Extract the [x, y] coordinate from the center of the cell holding the provided text.  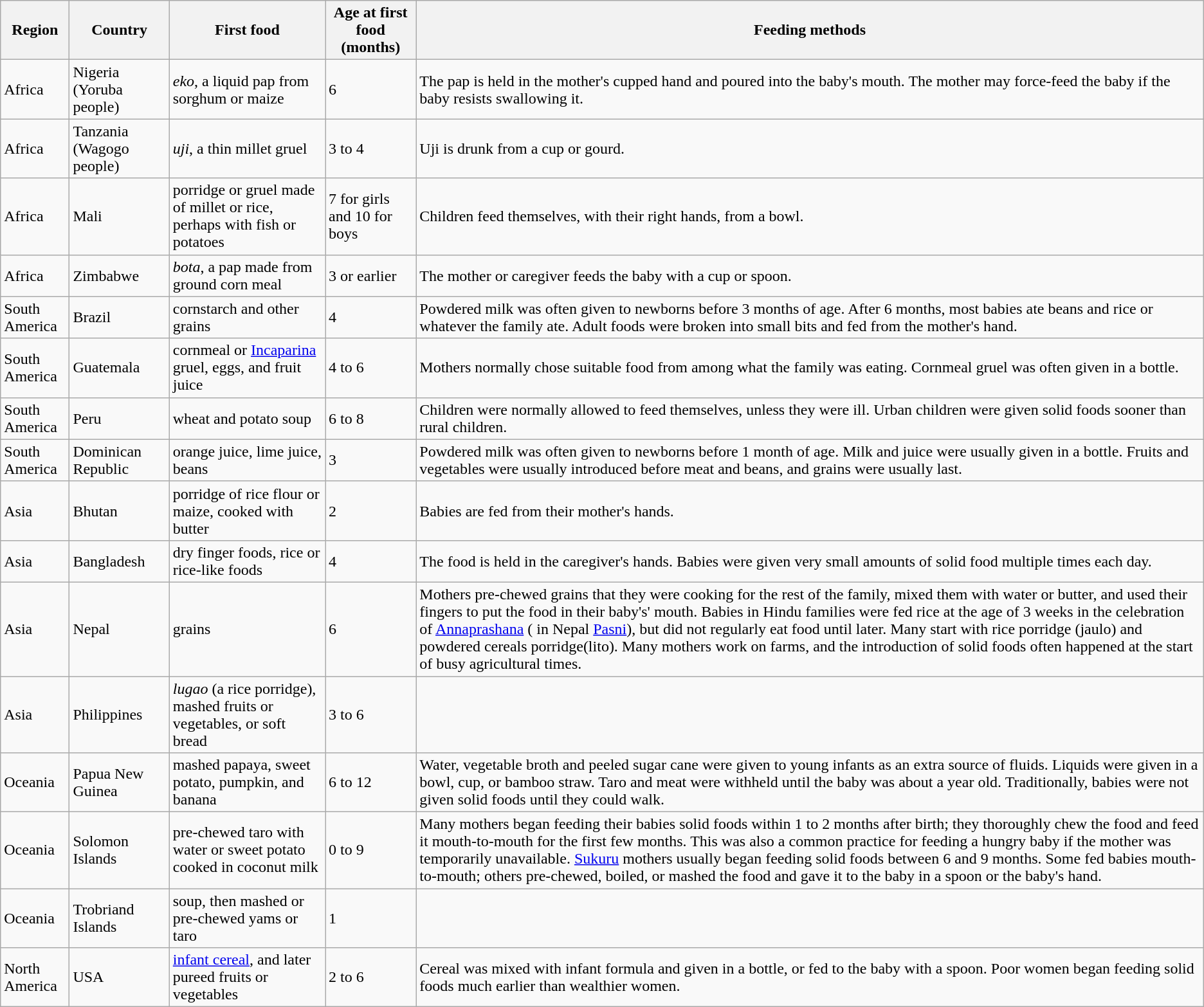
7 for girls and 10 for boys [370, 216]
Mothers normally chose suitable food from among what the family was eating. Cornmeal gruel was often given in a bottle. [810, 368]
3 or earlier [370, 275]
Solomon Islands [120, 850]
USA [120, 977]
Region [35, 30]
Nigeria (Yoruba people) [120, 89]
2 [370, 511]
6 to 12 [370, 783]
The food is held in the caregiver's hands. Babies were given very small amounts of solid food multiple times each day. [810, 561]
Philippines [120, 715]
porridge of rice flour or maize, cooked with butter [247, 511]
Peru [120, 418]
Bhutan [120, 511]
cornstarch and other grains [247, 318]
4 to 6 [370, 368]
orange juice, lime juice, beans [247, 460]
3 [370, 460]
Tanzania (Wagogo people) [120, 149]
Children were normally allowed to feed themselves, unless they were ill. Urban children were given solid foods sooner than rural children. [810, 418]
cornmeal or Incaparina gruel, eggs, and fruit juice [247, 368]
0 to 9 [370, 850]
First food [247, 30]
6 to 8 [370, 418]
Babies are fed from their mother's hands. [810, 511]
1 [370, 918]
porridge or gruel made of millet or rice, perhaps with fish or potatoes [247, 216]
The pap is held in the mother's cupped hand and poured into the baby's mouth. The mother may force-feed the baby if the baby resists swallowing it. [810, 89]
lugao (a rice porridge), mashed fruits or vegetables, or soft bread [247, 715]
Feeding methods [810, 30]
Age at first food (months) [370, 30]
Uji is drunk from a cup or gourd. [810, 149]
Bangladesh [120, 561]
North America [35, 977]
soup, then mashed or pre-chewed yams or taro [247, 918]
dry finger foods, rice or rice-like foods [247, 561]
pre-chewed taro with water or sweet potato cooked in coconut milk [247, 850]
3 to 4 [370, 149]
Zimbabwe [120, 275]
Dominican Republic [120, 460]
The mother or caregiver feeds the baby with a cup or spoon. [810, 275]
Nepal [120, 629]
Mali [120, 216]
wheat and potato soup [247, 418]
Papua New Guinea [120, 783]
Children feed themselves, with their right hands, from a bowl. [810, 216]
Brazil [120, 318]
Guatemala [120, 368]
uji, a thin millet gruel [247, 149]
3 to 6 [370, 715]
2 to 6 [370, 977]
mashed papaya, sweet potato, pumpkin, and banana [247, 783]
Country [120, 30]
infant cereal, and later pureed fruits or vegetables [247, 977]
bota, a pap made from ground corn meal [247, 275]
grains [247, 629]
Trobriand Islands [120, 918]
eko, a liquid pap from sorghum or maize [247, 89]
